Capture the cell that displays the provided text and extract its [x, y] central coordinate. 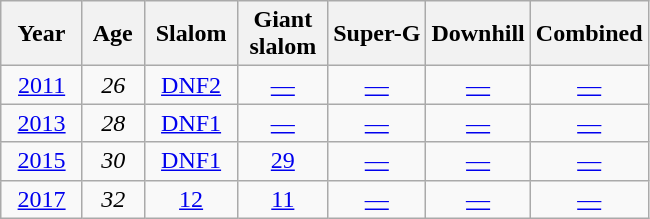
Slalom [191, 34]
Super-G [377, 34]
28 [113, 123]
26 [113, 85]
2013 [42, 123]
DNF2 [191, 85]
12 [191, 199]
Year [42, 34]
11 [283, 199]
Giant slalom [283, 34]
Combined [589, 34]
2011 [42, 85]
2015 [42, 161]
32 [113, 199]
2017 [42, 199]
29 [283, 161]
30 [113, 161]
Age [113, 34]
Downhill [478, 34]
